Find where the given text appears and provide that cell's center as (x, y) coordinate. 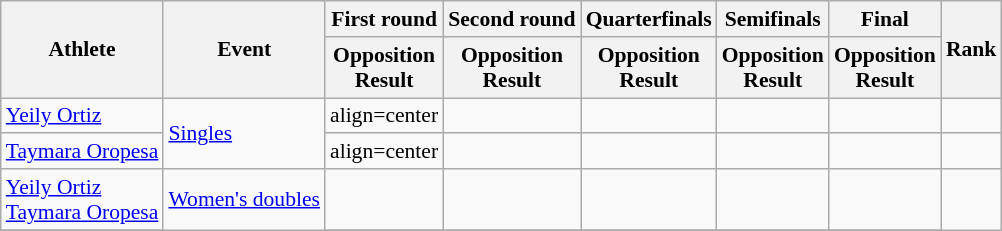
Taymara Oropesa (82, 152)
Quarterfinals (649, 19)
Yeily OrtizTaymara Oropesa (82, 200)
Second round (512, 19)
First round (384, 19)
Yeily Ortiz (82, 116)
Singles (244, 134)
Final (885, 19)
Semifinals (773, 19)
Women's doubles (244, 200)
Event (244, 50)
Athlete (82, 50)
Rank (972, 50)
